Capture the cell that displays the provided text and extract its (X, Y) central coordinate. 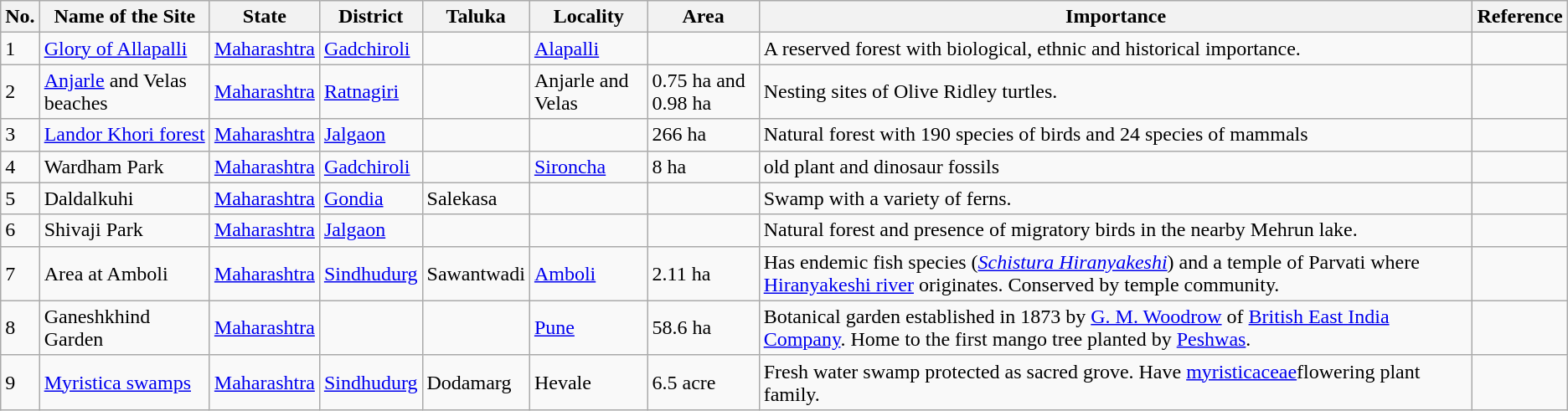
Dodamarg (476, 382)
Sawantwadi (476, 273)
Glory of Allapalli (124, 49)
Nesting sites of Olive Ridley turtles. (1116, 92)
Anjarle and Velas (588, 92)
5 (20, 198)
Swamp with a variety of ferns. (1116, 198)
Myristica swamps (124, 382)
8 (20, 328)
Area at Amboli (124, 273)
Wardham Park (124, 167)
6.5 acre (704, 382)
58.6 ha (704, 328)
Importance (1116, 17)
District (370, 17)
8 ha (704, 167)
Amboli (588, 273)
Botanical garden established in 1873 by G. M. Woodrow of British East India Company. Home to the first mango tree planted by Peshwas. (1116, 328)
Ratnagiri (370, 92)
Anjarle and Velas beaches (124, 92)
Name of the Site (124, 17)
0.75 ha and 0.98 ha (704, 92)
Salekasa (476, 198)
4 (20, 167)
A reserved forest with biological, ethnic and historical importance. (1116, 49)
Hevale (588, 382)
Gondia (370, 198)
Daldalkuhi (124, 198)
Ganeshkhind Garden (124, 328)
2.11 ha (704, 273)
Natural forest with 190 species of birds and 24 species of mammals (1116, 135)
State (265, 17)
Alapalli (588, 49)
266 ha (704, 135)
No. (20, 17)
Has endemic fish species (Schistura Hiranyakeshi) and a temple of Parvati where Hiranyakeshi river originates. Conserved by temple community. (1116, 273)
Shivaji Park (124, 230)
Natural forest and presence of migratory birds in the nearby Mehrun lake. (1116, 230)
Area (704, 17)
Landor Khori forest (124, 135)
2 (20, 92)
Reference (1519, 17)
Sironcha (588, 167)
Taluka (476, 17)
7 (20, 273)
old plant and dinosaur fossils (1116, 167)
Locality (588, 17)
3 (20, 135)
Fresh water swamp protected as sacred grove. Have myristicaceaeflowering plant family. (1116, 382)
Pune (588, 328)
1 (20, 49)
9 (20, 382)
6 (20, 230)
